Output the (X, Y) coordinate of the center of the cell containing the given text.  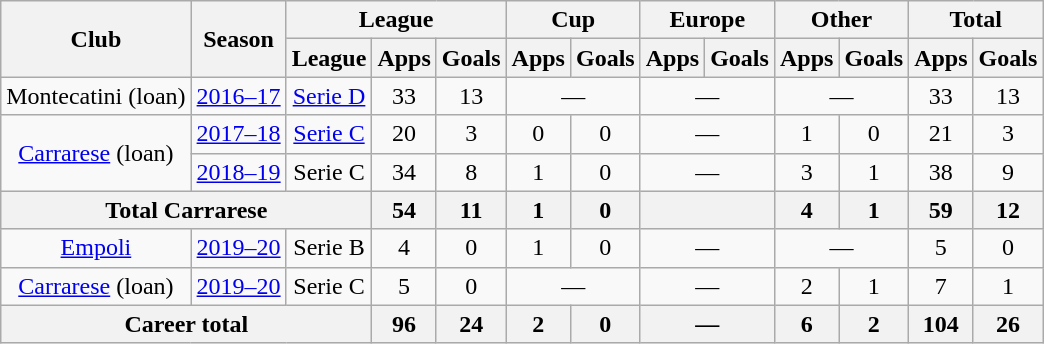
Europe (707, 20)
Cup (573, 20)
Empoli (96, 248)
24 (471, 324)
20 (404, 134)
2018–19 (238, 172)
Montecatini (loan) (96, 96)
Other (841, 20)
11 (471, 210)
54 (404, 210)
2017–18 (238, 134)
12 (1008, 210)
38 (941, 172)
Season (238, 39)
Career total (186, 324)
Serie D (329, 96)
Club (96, 39)
26 (1008, 324)
7 (941, 286)
21 (941, 134)
34 (404, 172)
9 (1008, 172)
59 (941, 210)
8 (471, 172)
104 (941, 324)
Serie B (329, 248)
Total Carrarese (186, 210)
Total (976, 20)
96 (404, 324)
2016–17 (238, 96)
6 (806, 324)
